Provide the [x, y] coordinate of the cell's center where the given text is located.  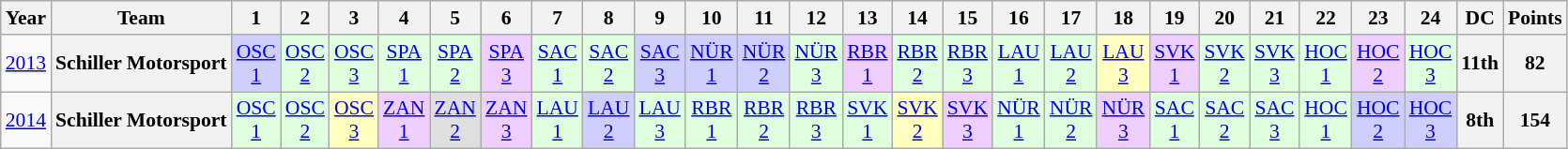
21 [1275, 18]
19 [1174, 18]
82 [1535, 64]
8 [608, 18]
10 [712, 18]
11th [1480, 64]
23 [1378, 18]
7 [557, 18]
3 [354, 18]
SPA2 [455, 64]
Team [141, 18]
154 [1535, 120]
ZAN3 [506, 120]
Year [26, 18]
Points [1535, 18]
2014 [26, 120]
20 [1224, 18]
ZAN2 [455, 120]
DC [1480, 18]
6 [506, 18]
15 [967, 18]
11 [764, 18]
8th [1480, 120]
22 [1326, 18]
4 [404, 18]
SPA1 [404, 64]
12 [816, 18]
ZAN1 [404, 120]
17 [1071, 18]
18 [1123, 18]
1 [256, 18]
14 [916, 18]
24 [1431, 18]
9 [659, 18]
2 [305, 18]
2013 [26, 64]
13 [868, 18]
16 [1019, 18]
5 [455, 18]
SPA3 [506, 64]
